For the text-containing cell, return its midpoint in [x, y] coordinate format. 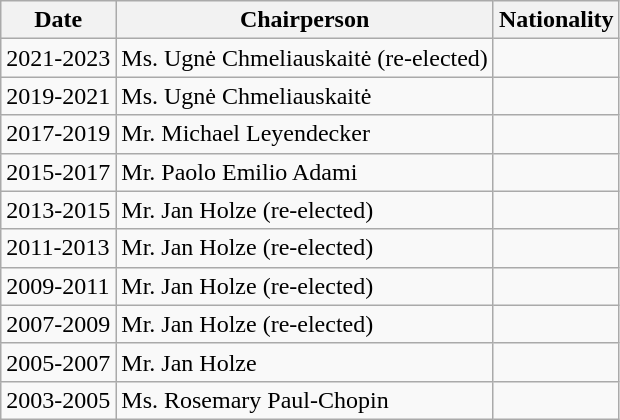
Mr. Michael Leyendecker [305, 134]
Ms. Ugnė Chmeliauskaitė (re-elected) [305, 58]
2021-2023 [58, 58]
Ms. Rosemary Paul-Chopin [305, 400]
2007-2009 [58, 324]
2017-2019 [58, 134]
2009-2011 [58, 286]
Chairperson [305, 20]
2015-2017 [58, 172]
Mr. Jan Holze [305, 362]
2011-2013 [58, 248]
2019-2021 [58, 96]
Ms. Ugnė Chmeliauskaitė [305, 96]
Date [58, 20]
2005-2007 [58, 362]
Nationality [556, 20]
2013-2015 [58, 210]
Mr. Paolo Emilio Adami [305, 172]
2003-2005 [58, 400]
